For the text-containing cell, return its midpoint in [x, y] coordinate format. 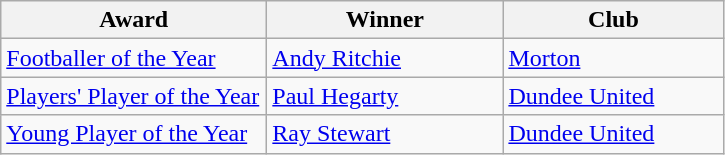
Award [134, 20]
Footballer of the Year [134, 58]
Paul Hegarty [385, 96]
Morton [614, 58]
Andy Ritchie [385, 58]
Ray Stewart [385, 134]
Winner [385, 20]
Players' Player of the Year [134, 96]
Club [614, 20]
Young Player of the Year [134, 134]
